Locate the cell with the specified text and output its (x, y) center coordinate. 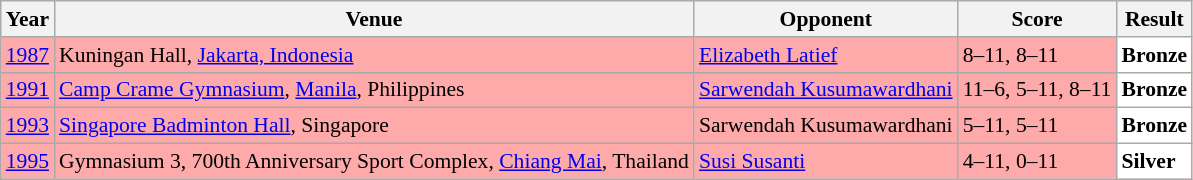
Result (1154, 19)
Venue (374, 19)
Year (28, 19)
Elizabeth Latief (826, 55)
8–11, 8–11 (1038, 55)
Silver (1154, 162)
Score (1038, 19)
Kuningan Hall, Jakarta, Indonesia (374, 55)
Susi Susanti (826, 162)
1991 (28, 90)
Camp Crame Gymnasium, Manila, Philippines (374, 90)
5–11, 5–11 (1038, 126)
Singapore Badminton Hall, Singapore (374, 126)
1987 (28, 55)
Gymnasium 3, 700th Anniversary Sport Complex, Chiang Mai, Thailand (374, 162)
Opponent (826, 19)
4–11, 0–11 (1038, 162)
1995 (28, 162)
1993 (28, 126)
11–6, 5–11, 8–11 (1038, 90)
